For the text-containing cell, return its midpoint in (X, Y) coordinate format. 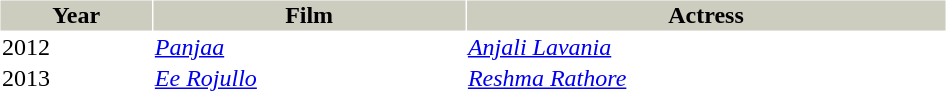
Panjaa (309, 47)
Anjali Lavania (706, 47)
Actress (706, 15)
2012 (76, 47)
Year (76, 15)
Film (309, 15)
